Detect which cell encompasses the target text, then output its (x, y) center coordinate. 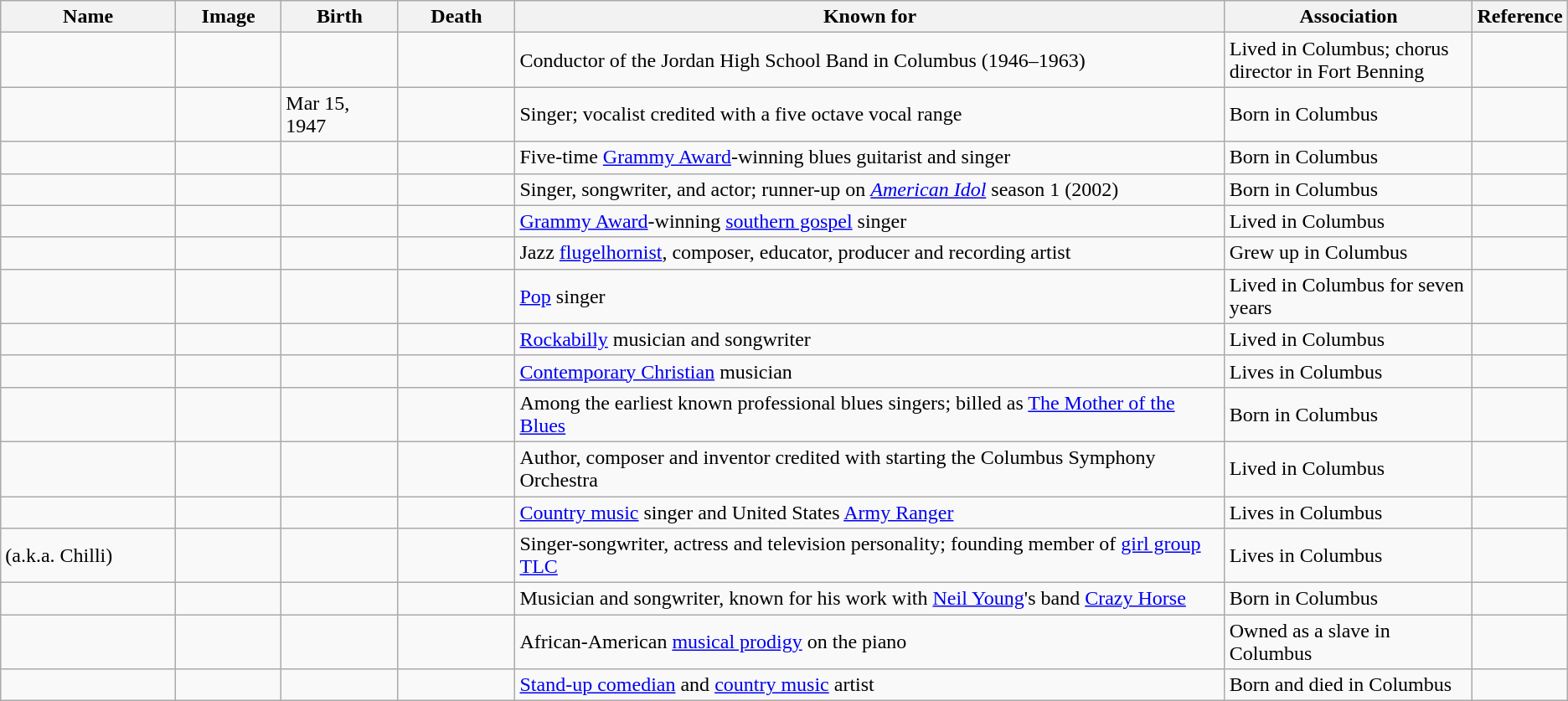
Death (456, 17)
Lived in Columbus; chorus director in Fort Benning (1349, 60)
Born and died in Columbus (1349, 685)
Grew up in Columbus (1349, 253)
Grammy Award-winning southern gospel singer (869, 221)
Musician and songwriter, known for his work with Neil Young's band Crazy Horse (869, 599)
Name (89, 17)
Known for (869, 17)
Birth (340, 17)
Owned as a slave in Columbus (1349, 642)
Singer-songwriter, actress and television personality; founding member of girl group TLC (869, 556)
Conductor of the Jordan High School Band in Columbus (1946–1963) (869, 60)
Lived in Columbus for seven years (1349, 296)
Five-time Grammy Award-winning blues guitarist and singer (869, 157)
Jazz flugelhornist, composer, educator, producer and recording artist (869, 253)
African-American musical prodigy on the piano (869, 642)
Image (228, 17)
Stand-up comedian and country music artist (869, 685)
Country music singer and United States Army Ranger (869, 512)
Reference (1519, 17)
Contemporary Christian musician (869, 371)
Association (1349, 17)
Singer, songwriter, and actor; runner-up on American Idol season 1 (2002) (869, 189)
Singer; vocalist credited with a five octave vocal range (869, 114)
Pop singer (869, 296)
(a.k.a. Chilli) (89, 556)
Among the earliest known professional blues singers; billed as The Mother of the Blues (869, 414)
Rockabilly musician and songwriter (869, 339)
Mar 15, 1947 (340, 114)
Author, composer and inventor credited with starting the Columbus Symphony Orchestra (869, 469)
